Extract the [X, Y] coordinate from the center of the cell holding the provided text.  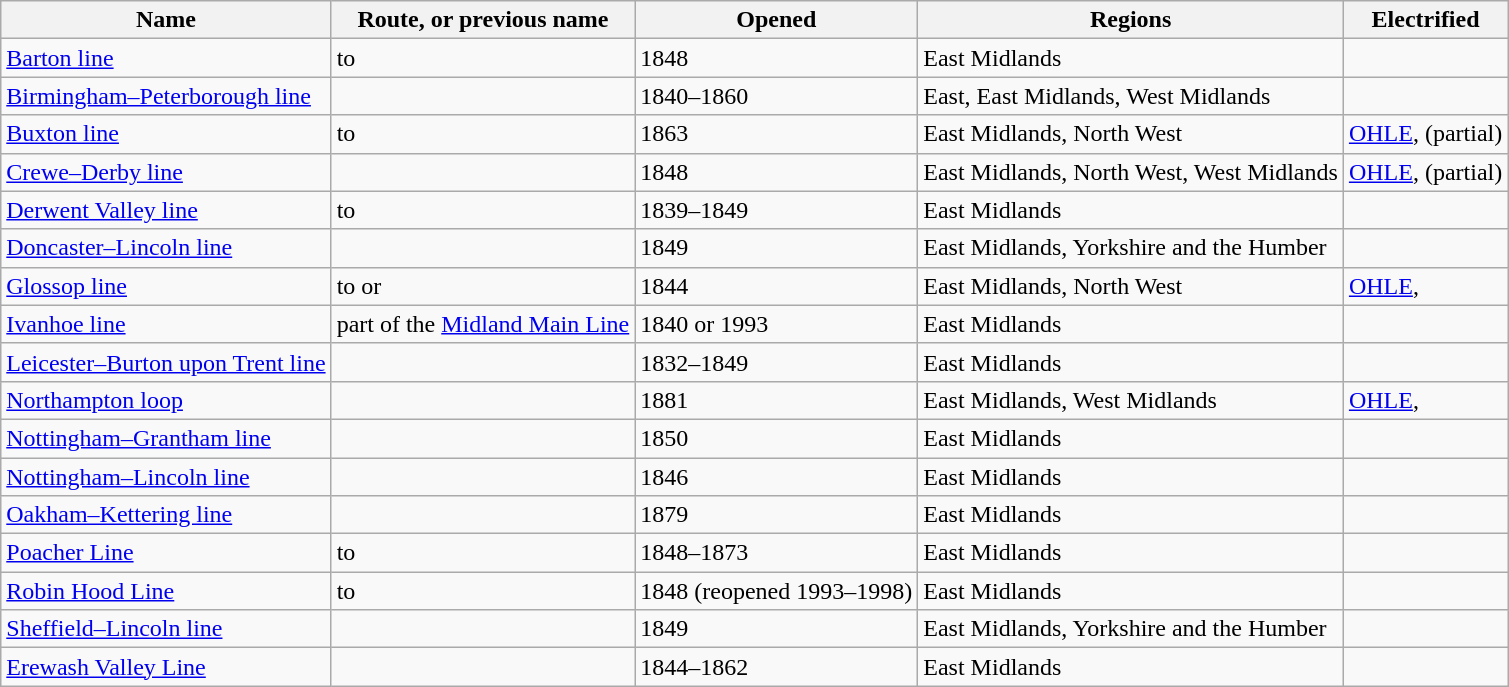
Ivanhoe line [166, 324]
East Midlands, West Midlands [1131, 400]
East, East Midlands, West Midlands [1131, 96]
Erewash Valley Line [166, 667]
1881 [776, 400]
Buxton line [166, 134]
Poacher Line [166, 553]
Nottingham–Grantham line [166, 438]
Oakham–Kettering line [166, 515]
part of the Midland Main Line [483, 324]
Robin Hood Line [166, 591]
1844–1862 [776, 667]
East Midlands, North West, West Midlands [1131, 172]
Glossop line [166, 286]
Birmingham–Peterborough line [166, 96]
Barton line [166, 58]
Route, or previous name [483, 20]
1840 or 1993 [776, 324]
Name [166, 20]
Crewe–Derby line [166, 172]
Derwent Valley line [166, 210]
Electrified [1425, 20]
1863 [776, 134]
Opened [776, 20]
1839–1849 [776, 210]
1848 (reopened 1993–1998) [776, 591]
Leicester–Burton upon Trent line [166, 362]
1840–1860 [776, 96]
1848–1873 [776, 553]
1879 [776, 515]
1846 [776, 477]
Northampton loop [166, 400]
Nottingham–Lincoln line [166, 477]
1850 [776, 438]
to or [483, 286]
Sheffield–Lincoln line [166, 629]
1832–1849 [776, 362]
Doncaster–Lincoln line [166, 248]
1844 [776, 286]
Regions [1131, 20]
